Scan for the cell matching the given text and deliver its [x, y] coordinate at center. 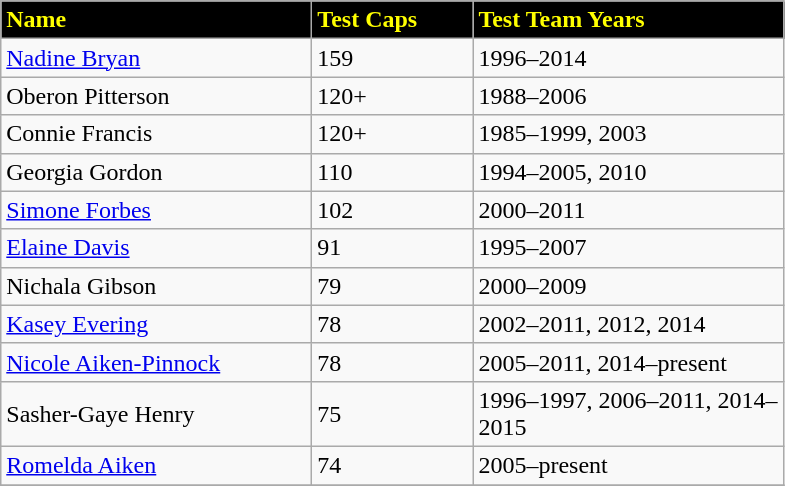
75 [392, 414]
Test Caps [392, 20]
102 [392, 210]
1996–2014 [628, 58]
2002–2011, 2012, 2014 [628, 324]
2000–2011 [628, 210]
Nicole Aiken-Pinnock [156, 362]
1985–1999, 2003 [628, 134]
Georgia Gordon [156, 172]
Sasher-Gaye Henry [156, 414]
2000–2009 [628, 286]
79 [392, 286]
110 [392, 172]
1994–2005, 2010 [628, 172]
74 [392, 465]
Nichala Gibson [156, 286]
1995–2007 [628, 248]
1988–2006 [628, 96]
Simone Forbes [156, 210]
1996–1997, 2006–2011, 2014–2015 [628, 414]
Connie Francis [156, 134]
Nadine Bryan [156, 58]
2005–present [628, 465]
91 [392, 248]
159 [392, 58]
Oberon Pitterson [156, 96]
Test Team Years [628, 20]
2005–2011, 2014–present [628, 362]
Elaine Davis [156, 248]
Name [156, 20]
Romelda Aiken [156, 465]
Kasey Evering [156, 324]
